Extract the (x, y) coordinate from the center of the cell holding the provided text.  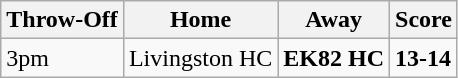
3pm (62, 58)
EK82 HC (334, 58)
Home (200, 20)
13-14 (424, 58)
Away (334, 20)
Livingston HC (200, 58)
Throw-Off (62, 20)
Score (424, 20)
